For the text-containing cell, return its midpoint in [x, y] coordinate format. 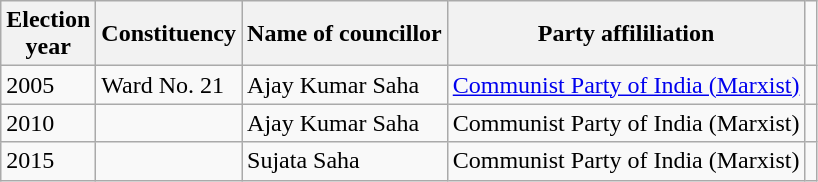
Constituency [169, 34]
2010 [48, 123]
Party affililiation [626, 34]
2015 [48, 161]
Sujata Saha [345, 161]
Ward No. 21 [169, 85]
2005 [48, 85]
Election year [48, 34]
Name of councillor [345, 34]
